Identify which cell holds the provided text, then report its (x, y) central coordinate. 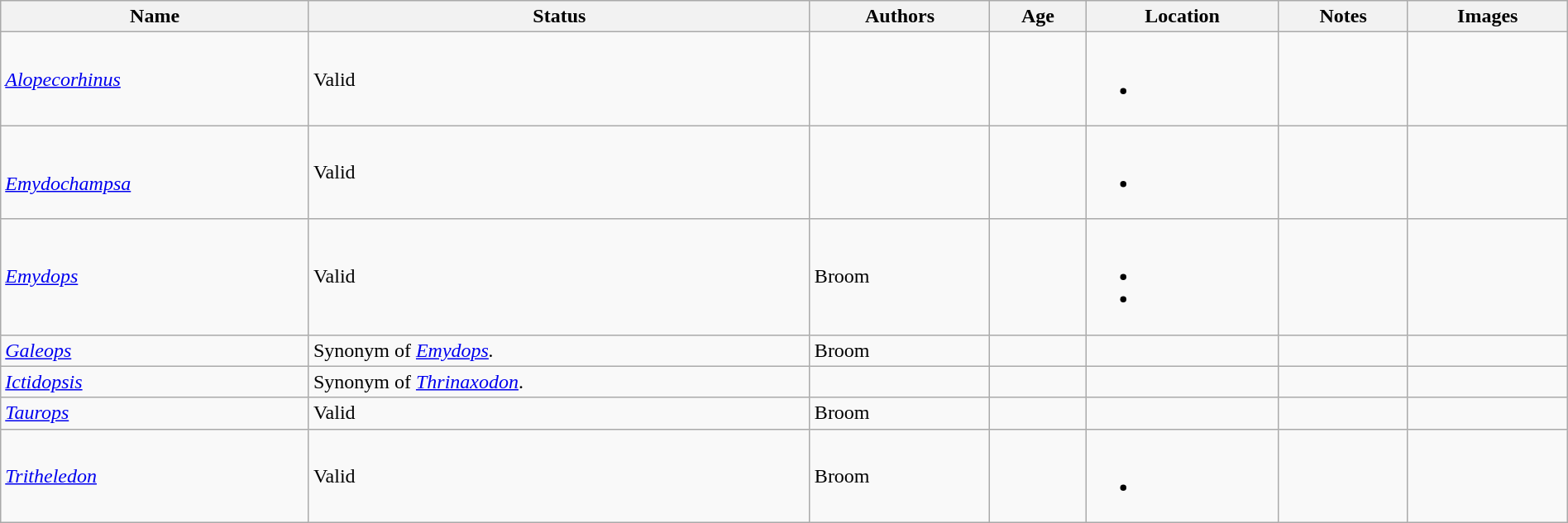
Synonym of Emydops. (559, 350)
Ictidopsis (155, 382)
Notes (1343, 17)
Age (1039, 17)
Synonym of Thrinaxodon. (559, 382)
Taurops (155, 413)
Name (155, 17)
Tritheledon (155, 476)
Galeops (155, 350)
Location (1183, 17)
Emydochampsa (155, 172)
Emydops (155, 277)
Authors (900, 17)
Images (1487, 17)
Alopecorhinus (155, 79)
Status (559, 17)
